Return [X, Y] of the center of cell containing provided text 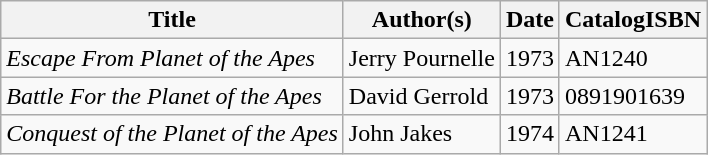
0891901639 [632, 96]
Escape From Planet of the Apes [172, 58]
Jerry Pournelle [422, 58]
John Jakes [422, 134]
Date [530, 20]
CatalogISBN [632, 20]
AN1240 [632, 58]
Battle For the Planet of the Apes [172, 96]
Title [172, 20]
Conquest of the Planet of the Apes [172, 134]
AN1241 [632, 134]
Author(s) [422, 20]
David Gerrold [422, 96]
1974 [530, 134]
